Search for the cell housing the specified text and yield its (X, Y) center coordinate. 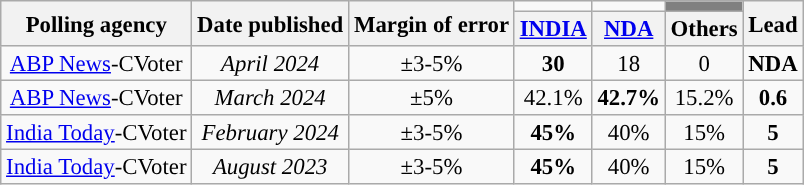
18 (628, 64)
30 (553, 64)
0.6 (773, 98)
15.2% (704, 98)
INDIA (553, 30)
March 2024 (270, 98)
Polling agency (96, 24)
Others (704, 30)
Date published (270, 24)
0 (704, 64)
August 2023 (270, 168)
Margin of error (432, 24)
February 2024 (270, 132)
Lead (773, 24)
±5% (432, 98)
42.1% (553, 98)
April 2024 (270, 64)
42.7% (628, 98)
